Search for the cell housing the specified text and yield its (X, Y) center coordinate. 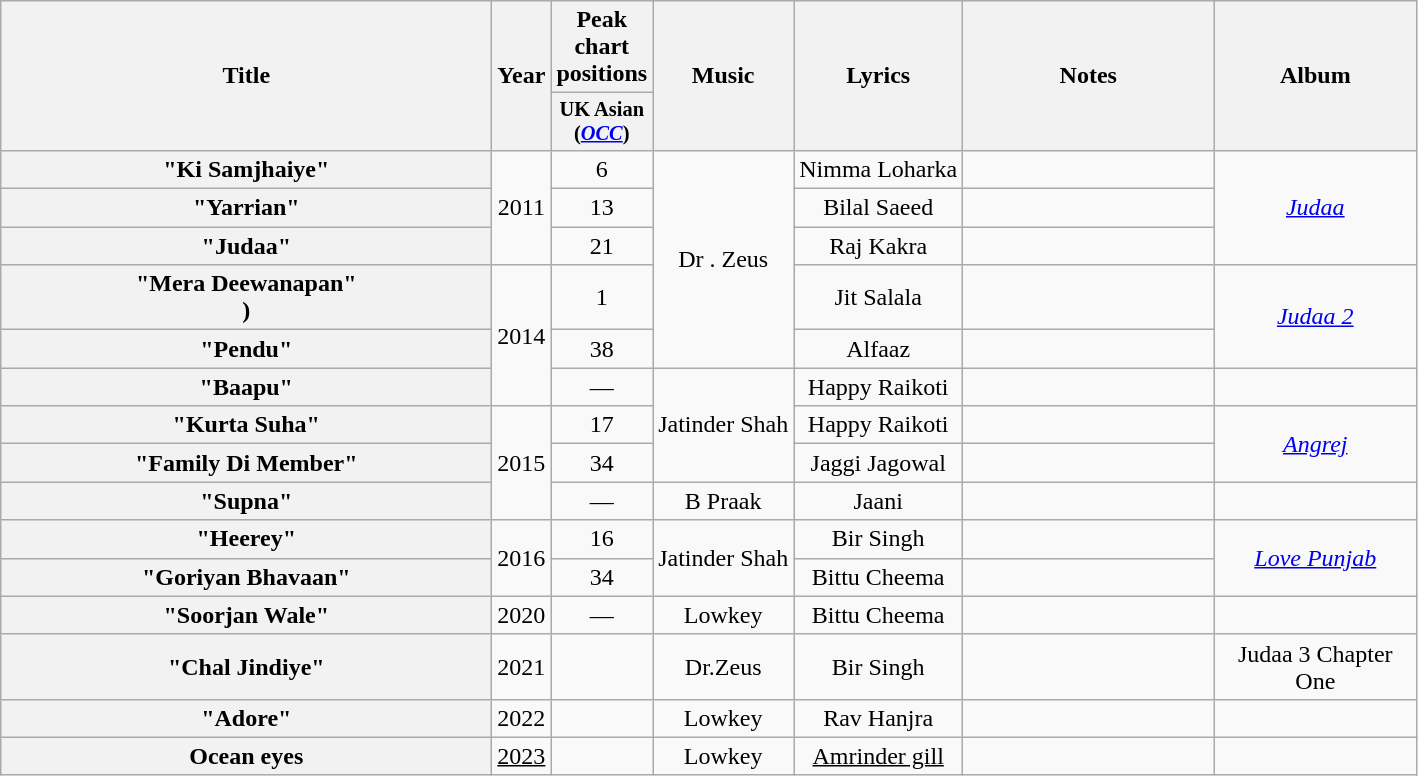
21 (602, 246)
Year (522, 76)
Notes (1088, 76)
Judaa 3 Chapter One (1316, 666)
"Yarrian" (246, 208)
Rav Hanjra (878, 718)
2015 (522, 463)
Love Punjab (1316, 558)
B Praak (724, 501)
Title (246, 76)
1 (602, 298)
"Judaa" (246, 246)
2016 (522, 558)
"Heerey" (246, 539)
"Ki Samjhaiye" (246, 169)
Album (1316, 76)
"Soorjan Wale" (246, 615)
UK Asian (OCC) (602, 122)
"Kurta Suha" (246, 425)
Peak chart positions (602, 47)
13 (602, 208)
Angrej (1316, 444)
"Baapu" (246, 387)
"Goriyan Bhavaan" (246, 577)
Jit Salala (878, 298)
6 (602, 169)
Judaa (1316, 207)
Jaani (878, 501)
Lyrics (878, 76)
Raj Kakra (878, 246)
16 (602, 539)
2014 (522, 336)
2022 (522, 718)
Jaggi Jagowal (878, 463)
2020 (522, 615)
"Mera Deewanapan") (246, 298)
"Chal Jindiye" (246, 666)
Ocean eyes (246, 756)
"Adore" (246, 718)
Alfaaz (878, 349)
Dr.Zeus (724, 666)
Amrinder gill (878, 756)
2021 (522, 666)
Dr . Zeus (724, 258)
Music (724, 76)
17 (602, 425)
Bilal Saeed (878, 208)
"Family Di Member" (246, 463)
Nimma Loharka (878, 169)
2023 (522, 756)
"Supna" (246, 501)
38 (602, 349)
Judaa 2 (1316, 316)
"Pendu" (246, 349)
2011 (522, 207)
